Determine the (x, y) coordinate at the center of the cell enclosing the given text.  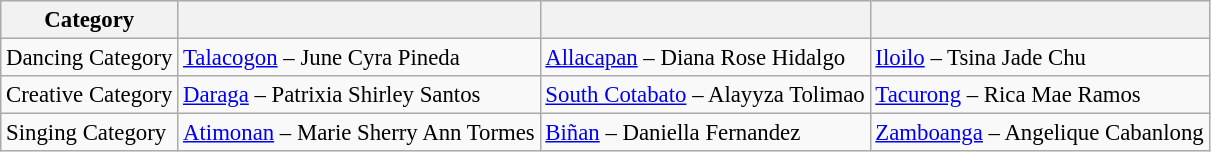
Allacapan – Diana Rose Hidalgo (705, 58)
Talacogon – June Cyra Pineda (359, 58)
Creative Category (90, 95)
Atimonan – Marie Sherry Ann Tormes (359, 133)
Tacurong – Rica Mae Ramos (1040, 95)
Daraga – Patrixia Shirley Santos (359, 95)
South Cotabato – Alayyza Tolimao (705, 95)
Iloilo – Tsina Jade Chu (1040, 58)
Biñan – Daniella Fernandez (705, 133)
Dancing Category (90, 58)
Zamboanga – Angelique Cabanlong (1040, 133)
Category (90, 20)
Singing Category (90, 133)
